Determine the (X, Y) coordinate at the center of the cell enclosing the given text.  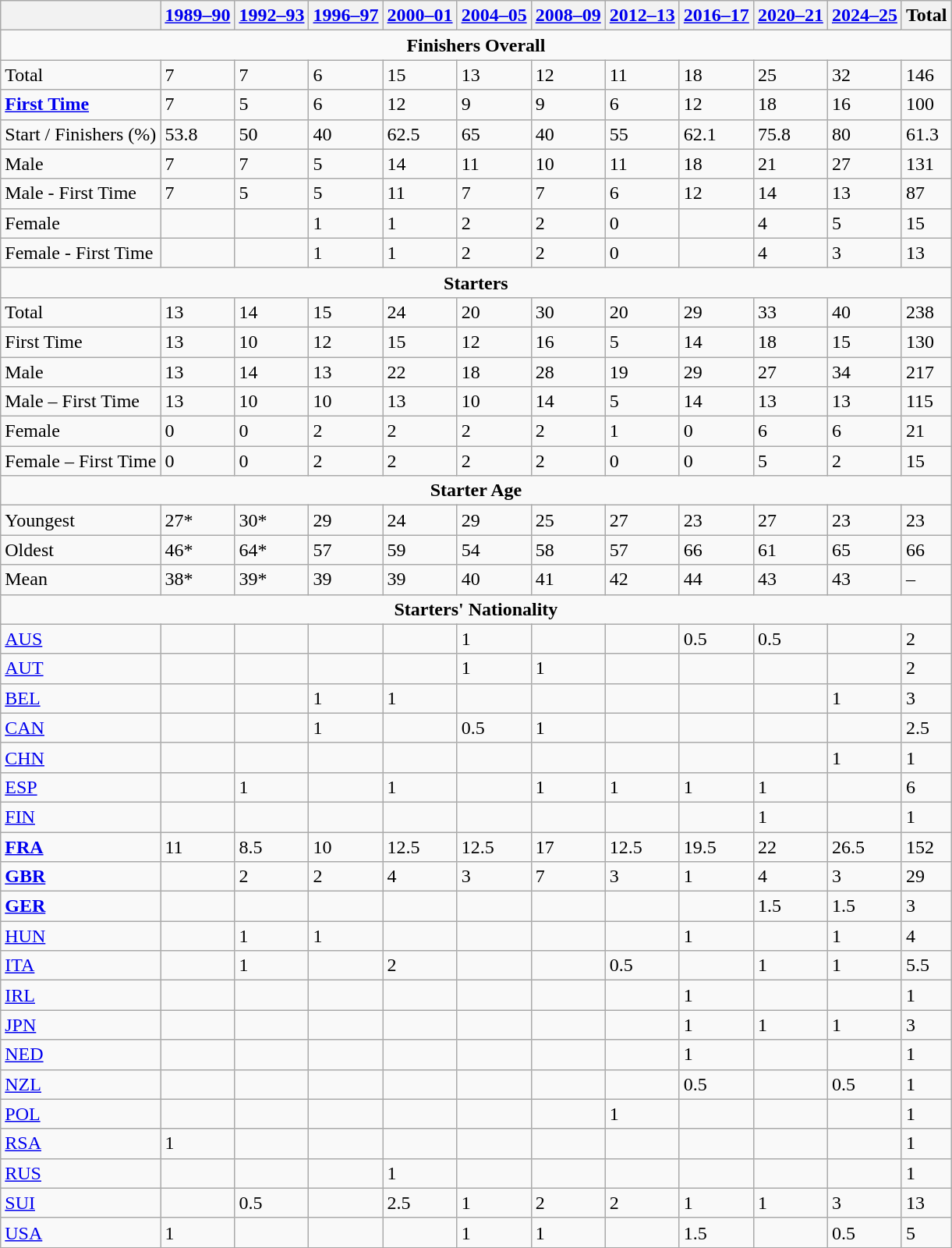
1996–97 (346, 16)
AUS (81, 639)
Male – First Time (81, 402)
30* (271, 520)
Male - First Time (81, 193)
2016–17 (716, 16)
GER (81, 906)
34 (864, 372)
80 (864, 134)
238 (926, 312)
Female - First Time (81, 253)
Youngest (81, 520)
POL (81, 1114)
JPN (81, 1025)
FRA (81, 846)
17 (568, 846)
30 (568, 312)
Female – First Time (81, 461)
NZL (81, 1084)
Starters' Nationality (476, 609)
27* (198, 520)
GBR (81, 877)
SUI (81, 1203)
53.8 (198, 134)
61 (791, 550)
5.5 (926, 966)
152 (926, 846)
2000–01 (419, 16)
38* (198, 580)
2024–25 (864, 16)
131 (926, 164)
115 (926, 402)
62.1 (716, 134)
19 (642, 372)
50 (271, 134)
2012–13 (642, 16)
CHN (81, 757)
1992–93 (271, 16)
AUT (81, 668)
33 (791, 312)
46* (198, 550)
RUS (81, 1173)
58 (568, 550)
2004–05 (494, 16)
Finishers Overall (476, 45)
55 (642, 134)
19.5 (716, 846)
32 (864, 75)
62.5 (419, 134)
26.5 (864, 846)
1989–90 (198, 16)
130 (926, 342)
CAN (81, 728)
FIN (81, 817)
Mean (81, 580)
54 (494, 550)
RSA (81, 1143)
IRL (81, 995)
61.3 (926, 134)
146 (926, 75)
41 (568, 580)
44 (716, 580)
217 (926, 372)
Starters (476, 282)
HUN (81, 936)
100 (926, 105)
Oldest (81, 550)
Start / Finishers (%) (81, 134)
75.8 (791, 134)
39* (271, 580)
ITA (81, 966)
USA (81, 1232)
64* (271, 550)
BEL (81, 698)
2008–09 (568, 16)
8.5 (271, 846)
2020–21 (791, 16)
28 (568, 372)
ESP (81, 787)
87 (926, 193)
42 (642, 580)
– (926, 580)
Starter Age (476, 491)
59 (419, 550)
NED (81, 1055)
